Detect which cell encompasses the target text, then output its [X, Y] center coordinate. 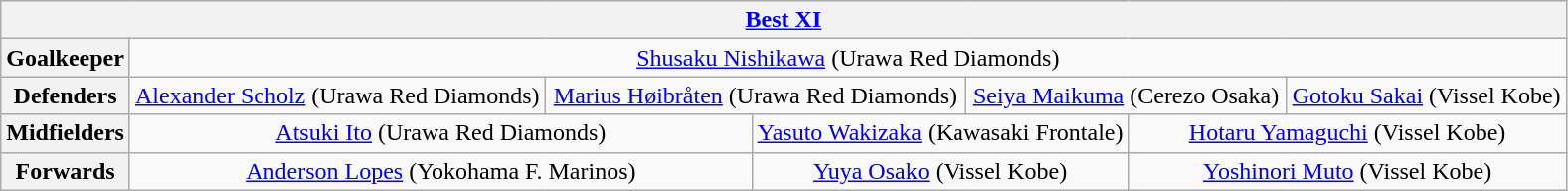
Yasuto Wakizaka (Kawasaki Frontale) [941, 133]
Defenders [66, 95]
Best XI [784, 20]
Seiya Maikuma (Cerezo Osaka) [1126, 95]
Midfielders [66, 133]
Marius Høibråten (Urawa Red Diamonds) [756, 95]
Goalkeeper [66, 58]
Shusaku Nishikawa (Urawa Red Diamonds) [847, 58]
Gotoku Sakai (Vissel Kobe) [1426, 95]
Yuya Osako (Vissel Kobe) [941, 171]
Hotaru Yamaguchi (Vissel Kobe) [1347, 133]
Forwards [66, 171]
Yoshinori Muto (Vissel Kobe) [1347, 171]
Anderson Lopes (Yokohama F. Marinos) [440, 171]
Atsuki Ito (Urawa Red Diamonds) [440, 133]
Alexander Scholz (Urawa Red Diamonds) [337, 95]
